Pinpoint the cell where the given text exists, returning its [X, Y] midpoint coordinate. 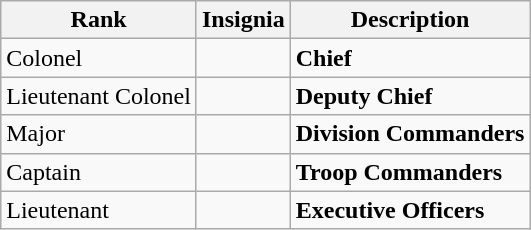
Major [99, 134]
Description [410, 20]
Executive Officers [410, 210]
Insignia [243, 20]
Chief [410, 58]
Rank [99, 20]
Lieutenant [99, 210]
Deputy Chief [410, 96]
Captain [99, 172]
Lieutenant Colonel [99, 96]
Troop Commanders [410, 172]
Division Commanders [410, 134]
Colonel [99, 58]
